Identify which cell holds the provided text, then report its (X, Y) central coordinate. 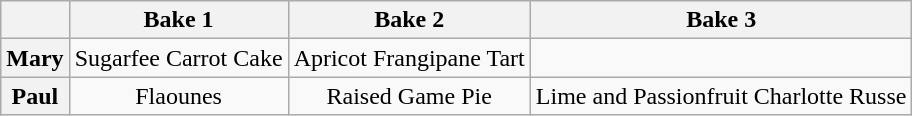
Sugarfee Carrot Cake (178, 58)
Bake 3 (721, 20)
Lime and Passionfruit Charlotte Russe (721, 96)
Bake 1 (178, 20)
Mary (35, 58)
Flaounes (178, 96)
Apricot Frangipane Tart (409, 58)
Paul (35, 96)
Raised Game Pie (409, 96)
Bake 2 (409, 20)
